From the cell containing the given text, extract its center point as (X, Y) coordinate. 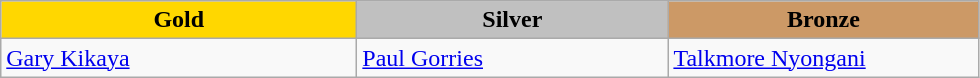
Paul Gorries (512, 58)
Bronze (824, 20)
Gold (179, 20)
Silver (512, 20)
Talkmore Nyongani (824, 58)
Gary Kikaya (179, 58)
